Capture the cell that displays the provided text and extract its (x, y) central coordinate. 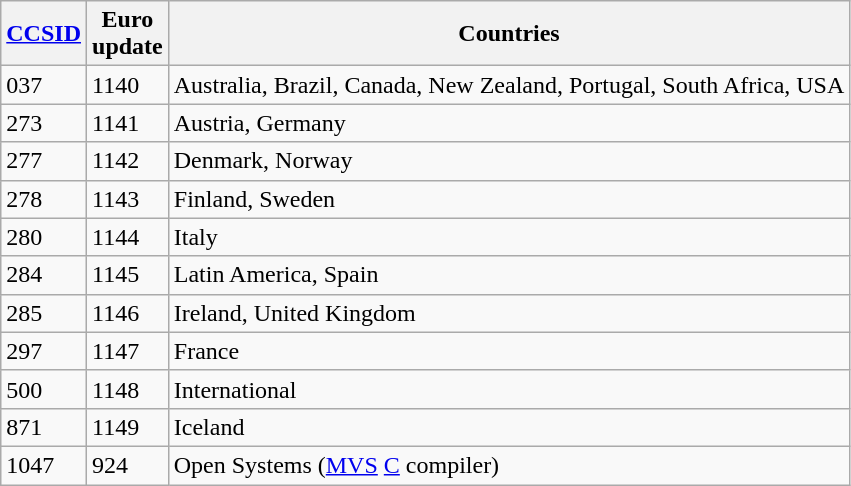
1047 (44, 465)
1141 (128, 123)
500 (44, 389)
Finland, Sweden (509, 199)
Latin America, Spain (509, 275)
CCSID (44, 34)
1146 (128, 313)
France (509, 351)
273 (44, 123)
Countries (509, 34)
Ireland, United Kingdom (509, 313)
1148 (128, 389)
Open Systems (MVS C compiler) (509, 465)
1144 (128, 237)
Iceland (509, 427)
1147 (128, 351)
Australia, Brazil, Canada, New Zealand, Portugal, South Africa, USA (509, 85)
1145 (128, 275)
280 (44, 237)
297 (44, 351)
Denmark, Norway (509, 161)
1140 (128, 85)
Euroupdate (128, 34)
037 (44, 85)
277 (44, 161)
1142 (128, 161)
278 (44, 199)
International (509, 389)
871 (44, 427)
1149 (128, 427)
285 (44, 313)
Italy (509, 237)
1143 (128, 199)
Austria, Germany (509, 123)
284 (44, 275)
924 (128, 465)
